From the cell containing the given text, extract its center point as (x, y) coordinate. 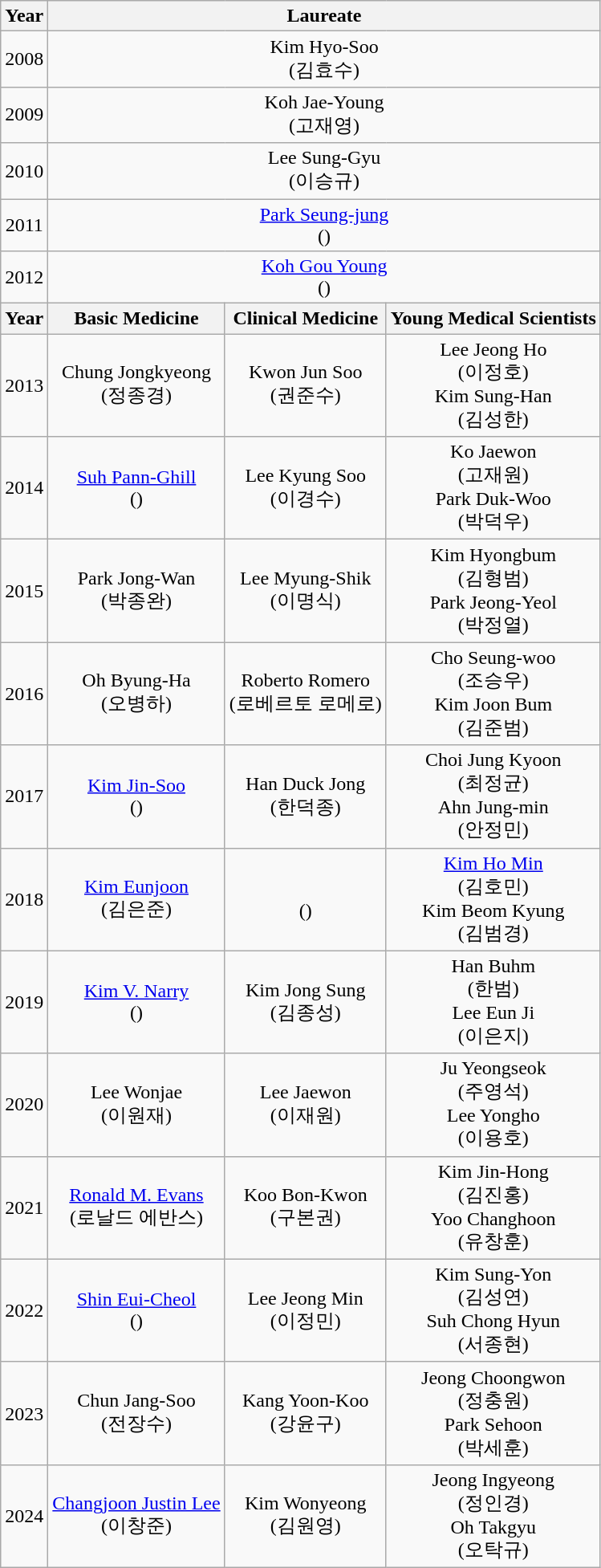
2010 (24, 171)
2020 (24, 1105)
Choi Jung Kyoon(최정균)Ahn Jung-min(안정민) (493, 796)
Kang Yoon-Koo(강윤구) (305, 1413)
Kim Wonyeong(김원영) (305, 1516)
Basic Medicine (136, 319)
Kim Hyo-Soo(김효수) (324, 59)
Kim Eunjoon(김은준) (136, 899)
() (305, 899)
Kwon Jun Soo(권준수) (305, 385)
Chung Jongkyeong(정종경) (136, 385)
Roberto Romero(로베르토 로메로) (305, 694)
Young Medical Scientists (493, 319)
Oh Byung-Ha(오병하) (136, 694)
Suh Pann-Ghill() (136, 488)
Laureate (324, 16)
Clinical Medicine (305, 319)
Kim Jin-Soo() (136, 796)
2018 (24, 899)
Lee Sung-Gyu(이승규) (324, 171)
2024 (24, 1516)
Koh Jae-Young(고재영) (324, 115)
2008 (24, 59)
2021 (24, 1208)
2011 (24, 225)
Kim Jin-Hong(김진홍)Yoo Changhoon(유창훈) (493, 1208)
2017 (24, 796)
2019 (24, 1002)
Koh Gou Young() (324, 278)
Kim Hyongbum(김형범)Park Jeong-Yeol(박정열) (493, 591)
Koo Bon-Kwon(구본권) (305, 1208)
Shin Eui-Cheol() (136, 1310)
Ko Jaewon(고재원)Park Duk-Woo(박덕우) (493, 488)
Lee Jeong Min(이정민) (305, 1310)
2023 (24, 1413)
Kim Jong Sung(김종성) (305, 1002)
Han Duck Jong(한덕종) (305, 796)
2015 (24, 591)
Park Jong-Wan(박종완) (136, 591)
2016 (24, 694)
Lee Jaewon(이재원) (305, 1105)
2013 (24, 385)
Changjoon Justin Lee(이창준) (136, 1516)
2022 (24, 1310)
Cho Seung-woo(조승우)Kim Joon Bum(김준범) (493, 694)
Han Buhm(한범)Lee Eun Ji(이은지) (493, 1002)
Ronald M. Evans(로날드 에반스) (136, 1208)
Jeong Ingyeong(정인경)Oh Takgyu(오탁규) (493, 1516)
Kim Ho Min(김호민)Kim Beom Kyung(김범경) (493, 899)
Chun Jang-Soo(전장수) (136, 1413)
Ju Yeongseok(주영석)Lee Yongho(이용호) (493, 1105)
Park Seung-jung() (324, 225)
Kim V. Narry() (136, 1002)
Lee Jeong Ho(이정호)Kim Sung-Han(김성한) (493, 385)
2009 (24, 115)
2012 (24, 278)
Lee Wonjae(이원재) (136, 1105)
Kim Sung-Yon(김성연)Suh Chong Hyun(서종현) (493, 1310)
Lee Myung-Shik(이명식) (305, 591)
2014 (24, 488)
Lee Kyung Soo(이경수) (305, 488)
Jeong Choongwon(정충원)Park Sehoon(박세훈) (493, 1413)
